From the cell containing the given text, extract its center point as [X, Y] coordinate. 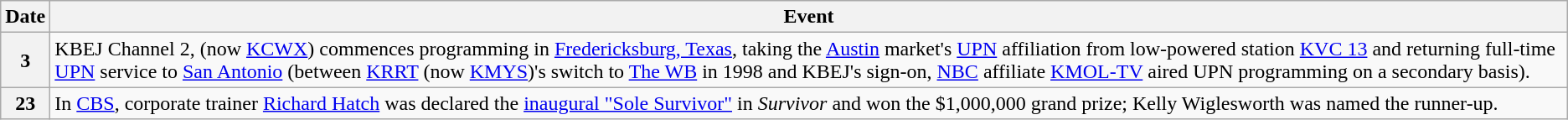
Date [25, 17]
3 [25, 60]
23 [25, 103]
Event [809, 17]
